Detect which cell encompasses the target text, then output its [X, Y] center coordinate. 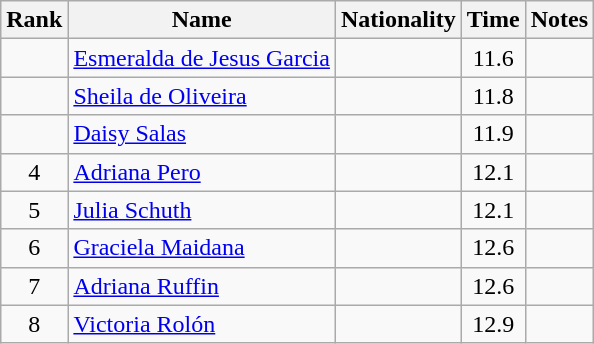
7 [34, 286]
Victoria Rolón [202, 324]
4 [34, 172]
Sheila de Oliveira [202, 96]
Notes [559, 20]
Nationality [398, 20]
Rank [34, 20]
11.9 [493, 134]
5 [34, 210]
Graciela Maidana [202, 248]
Name [202, 20]
11.8 [493, 96]
8 [34, 324]
Julia Schuth [202, 210]
Time [493, 20]
12.9 [493, 324]
Adriana Ruffin [202, 286]
11.6 [493, 58]
6 [34, 248]
Adriana Pero [202, 172]
Esmeralda de Jesus Garcia [202, 58]
Daisy Salas [202, 134]
